Pinpoint the cell where the given text exists, returning its (X, Y) midpoint coordinate. 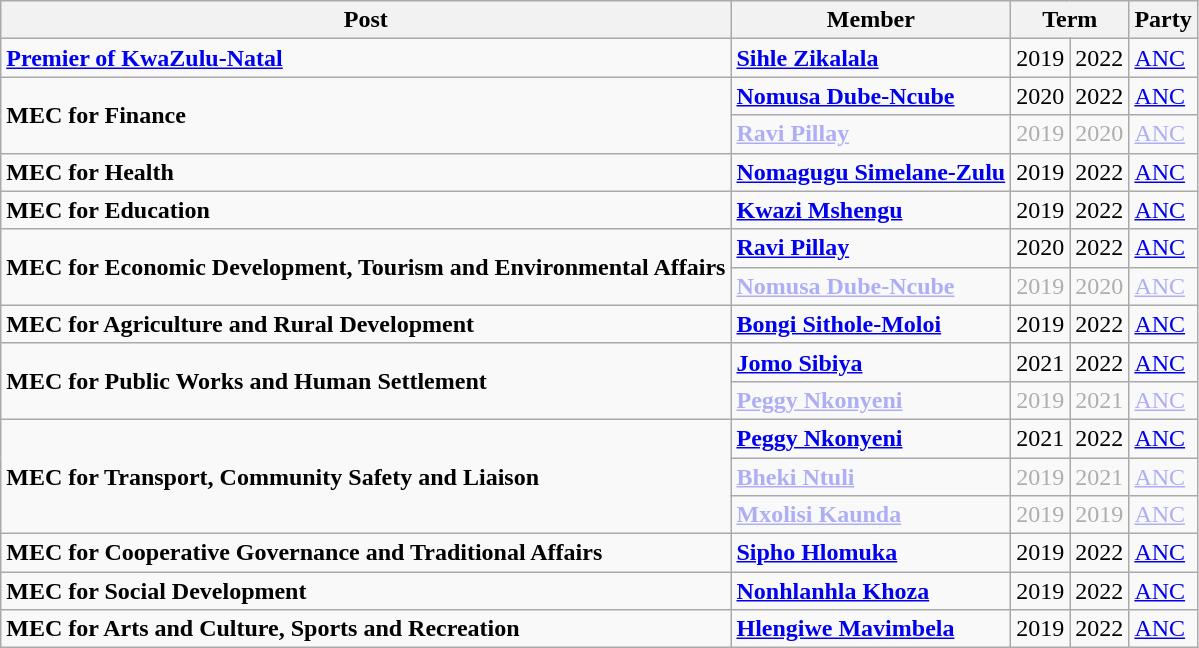
Nomagugu Simelane-Zulu (871, 172)
MEC for Economic Development, Tourism and Environmental Affairs (366, 267)
Member (871, 20)
Party (1163, 20)
Sipho Hlomuka (871, 553)
Mxolisi Kaunda (871, 515)
MEC for Education (366, 210)
Term (1070, 20)
MEC for Social Development (366, 591)
MEC for Arts and Culture, Sports and Recreation (366, 629)
MEC for Agriculture and Rural Development (366, 324)
Nonhlanhla Khoza (871, 591)
Jomo Sibiya (871, 362)
MEC for Health (366, 172)
Post (366, 20)
MEC for Public Works and Human Settlement (366, 381)
Bheki Ntuli (871, 477)
Hlengiwe Mavimbela (871, 629)
Sihle Zikalala (871, 58)
Kwazi Mshengu (871, 210)
Bongi Sithole-Moloi (871, 324)
Premier of KwaZulu-Natal (366, 58)
MEC for Transport, Community Safety and Liaison (366, 476)
MEC for Cooperative Governance and Traditional Affairs (366, 553)
MEC for Finance (366, 115)
